Determine the [X, Y] coordinate at the center of the cell enclosing the given text.  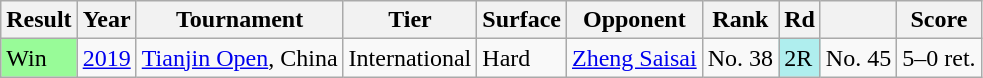
Result [39, 20]
Rd [800, 20]
Year [106, 20]
Opponent [634, 20]
Tournament [240, 20]
5–0 ret. [939, 58]
2019 [106, 58]
No. 45 [858, 58]
Surface [522, 20]
Zheng Saisai [634, 58]
Score [939, 20]
Tianjin Open, China [240, 58]
Rank [740, 20]
Tier [410, 20]
Hard [522, 58]
International [410, 58]
Win [39, 58]
2R [800, 58]
No. 38 [740, 58]
